Provide the (x, y) coordinate of the cell's center where the given text is located.  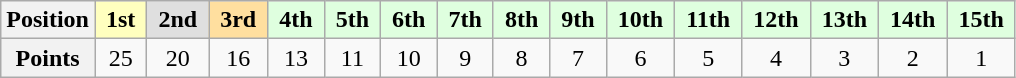
4th (296, 20)
16 (238, 58)
20 (178, 58)
9th (578, 20)
8th (521, 20)
5 (708, 58)
3rd (238, 20)
7th (465, 20)
Position (48, 20)
8 (521, 58)
13th (844, 20)
3 (844, 58)
9 (465, 58)
2 (913, 58)
25 (120, 58)
10th (640, 20)
14th (913, 20)
5th (352, 20)
7 (578, 58)
6 (640, 58)
13 (296, 58)
4 (776, 58)
Points (48, 58)
11 (352, 58)
1st (120, 20)
11th (708, 20)
15th (981, 20)
2nd (178, 20)
1 (981, 58)
10 (409, 58)
12th (776, 20)
6th (409, 20)
